Return the [x, y] coordinate for the center point of the cell that contains the specified text.  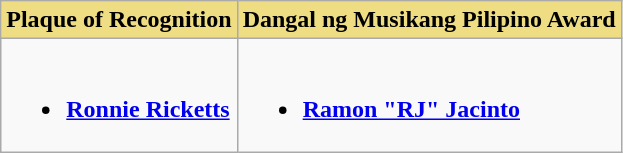
Ramon "RJ" Jacinto [429, 96]
Dangal ng Musikang Pilipino Award [429, 20]
Ronnie Ricketts [119, 96]
Plaque of Recognition [119, 20]
